Return the [X, Y] coordinate for the center point of the cell that contains the specified text.  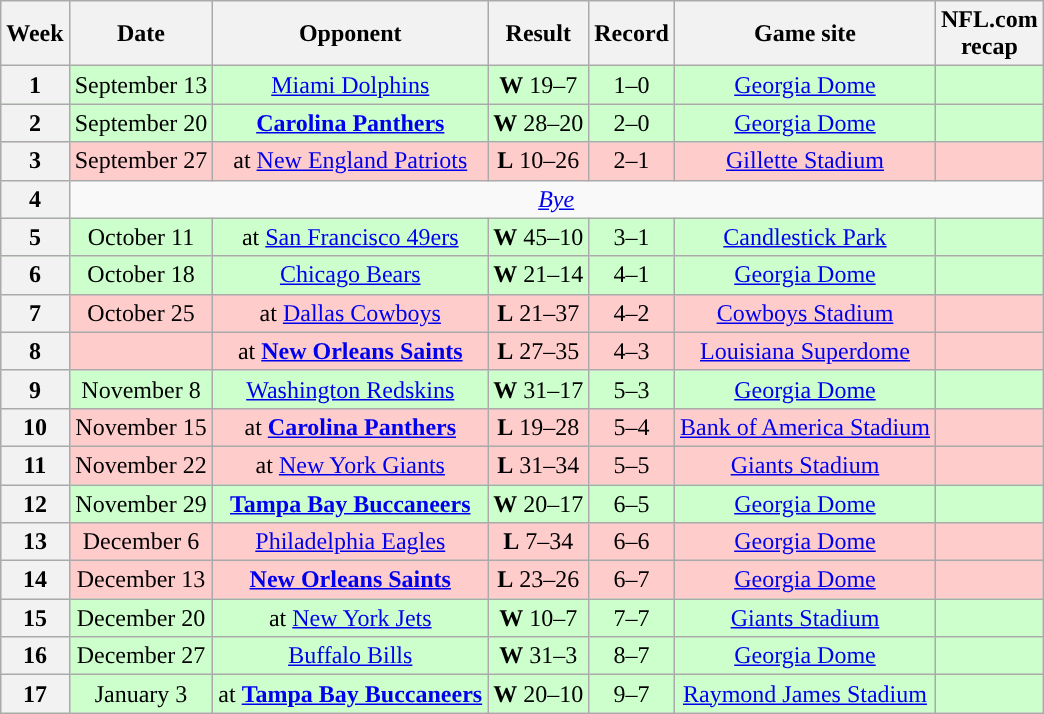
7–7 [632, 618]
12 [35, 503]
W 10–7 [538, 618]
September 20 [141, 123]
November 15 [141, 427]
L 7–34 [538, 542]
at Carolina Panthers [350, 427]
L 19–28 [538, 427]
16 [35, 656]
1 [35, 85]
W 31–17 [538, 389]
October 25 [141, 313]
13 [35, 542]
Opponent [350, 34]
L 31–34 [538, 465]
4–1 [632, 275]
Miami Dolphins [350, 85]
8 [35, 351]
at Dallas Cowboys [350, 313]
5–4 [632, 427]
15 [35, 618]
December 6 [141, 542]
November 22 [141, 465]
September 27 [141, 161]
6–5 [632, 503]
4–2 [632, 313]
14 [35, 580]
January 3 [141, 694]
W 20–10 [538, 694]
November 8 [141, 389]
Tampa Bay Buccaneers [350, 503]
Candlestick Park [804, 237]
Philadelphia Eagles [350, 542]
Result [538, 34]
October 11 [141, 237]
17 [35, 694]
L 23–26 [538, 580]
Raymond James Stadium [804, 694]
8–7 [632, 656]
at New York Giants [350, 465]
L 21–37 [538, 313]
5 [35, 237]
6–6 [632, 542]
Date [141, 34]
Game site [804, 34]
5–5 [632, 465]
W 45–10 [538, 237]
11 [35, 465]
at New England Patriots [350, 161]
Louisiana Superdome [804, 351]
1–0 [632, 85]
at New York Jets [350, 618]
Gillette Stadium [804, 161]
at New Orleans Saints [350, 351]
December 13 [141, 580]
7 [35, 313]
NFL.comrecap [989, 34]
6–7 [632, 580]
L 27–35 [538, 351]
10 [35, 427]
Buffalo Bills [350, 656]
5–3 [632, 389]
Cowboys Stadium [804, 313]
Bye [556, 199]
September 13 [141, 85]
Bank of America Stadium [804, 427]
W 20–17 [538, 503]
W 19–7 [538, 85]
6 [35, 275]
3 [35, 161]
Week [35, 34]
9 [35, 389]
9–7 [632, 694]
4 [35, 199]
December 27 [141, 656]
December 20 [141, 618]
2 [35, 123]
Washington Redskins [350, 389]
2–1 [632, 161]
New Orleans Saints [350, 580]
W 28–20 [538, 123]
Carolina Panthers [350, 123]
at Tampa Bay Buccaneers [350, 694]
Record [632, 34]
at San Francisco 49ers [350, 237]
3–1 [632, 237]
November 29 [141, 503]
October 18 [141, 275]
L 10–26 [538, 161]
W 31–3 [538, 656]
Chicago Bears [350, 275]
W 21–14 [538, 275]
4–3 [632, 351]
2–0 [632, 123]
